Output the [X, Y] coordinate of the center of the cell containing the given text.  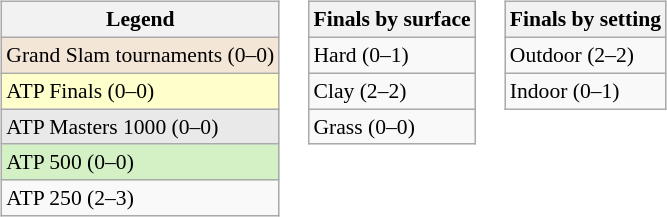
ATP Masters 1000 (0–0) [140, 127]
Clay (2–2) [392, 91]
Indoor (0–1) [586, 91]
Finals by setting [586, 20]
ATP 250 (2–3) [140, 198]
ATP Finals (0–0) [140, 91]
ATP 500 (0–0) [140, 162]
Grass (0–0) [392, 127]
Hard (0–1) [392, 55]
Legend [140, 20]
Outdoor (2–2) [586, 55]
Finals by surface [392, 20]
Grand Slam tournaments (0–0) [140, 55]
